Return (X, Y) of the center of cell containing provided text 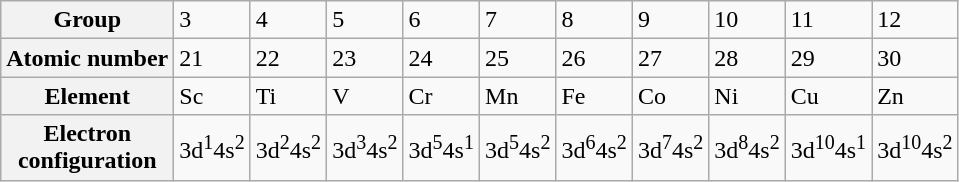
23 (365, 58)
11 (828, 20)
3d24s2 (288, 148)
Mn (518, 96)
Cu (828, 96)
Cr (441, 96)
3d14s2 (212, 148)
Ti (288, 96)
Co (670, 96)
Element (88, 96)
Zn (915, 96)
3d34s2 (365, 148)
Sc (212, 96)
Electronconfiguration (88, 148)
29 (828, 58)
12 (915, 20)
Fe (594, 96)
30 (915, 58)
25 (518, 58)
9 (670, 20)
28 (747, 58)
10 (747, 20)
26 (594, 58)
8 (594, 20)
3d54s1 (441, 148)
Group (88, 20)
5 (365, 20)
6 (441, 20)
21 (212, 58)
Ni (747, 96)
3 (212, 20)
3d54s2 (518, 148)
27 (670, 58)
7 (518, 20)
3d104s2 (915, 148)
4 (288, 20)
V (365, 96)
3d74s2 (670, 148)
3d64s2 (594, 148)
Atomic number (88, 58)
22 (288, 58)
3d84s2 (747, 148)
24 (441, 58)
3d104s1 (828, 148)
